Provide the (X, Y) coordinate of the cell's center where the given text is located.  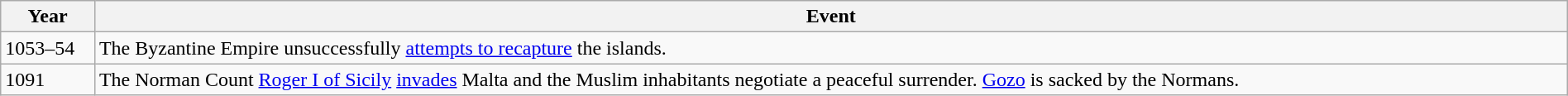
1091 (48, 79)
1053–54 (48, 48)
The Byzantine Empire unsuccessfully attempts to recapture the islands. (830, 48)
Year (48, 17)
Event (830, 17)
The Norman Count Roger I of Sicily invades Malta and the Muslim inhabitants negotiate a peaceful surrender. Gozo is sacked by the Normans. (830, 79)
